Scan for the cell matching the given text and deliver its (X, Y) coordinate at center. 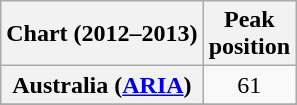
Chart (2012–2013) (102, 34)
Peakposition (249, 34)
Australia (ARIA) (102, 85)
61 (249, 85)
